Pinpoint the cell where the given text exists, returning its (x, y) midpoint coordinate. 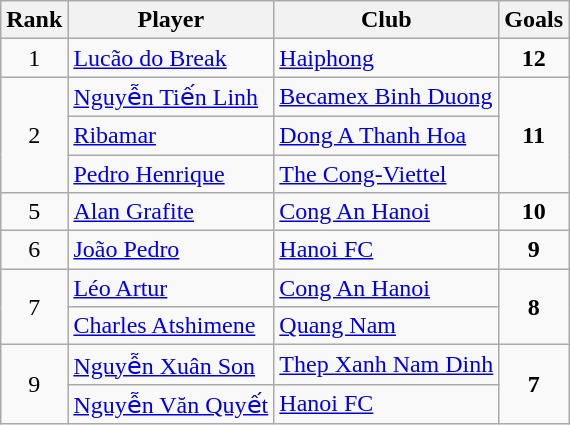
Léo Artur (171, 288)
10 (534, 212)
Thep Xanh Nam Dinh (386, 365)
Charles Atshimene (171, 326)
João Pedro (171, 250)
Alan Grafite (171, 212)
Nguyễn Xuân Son (171, 365)
12 (534, 58)
Player (171, 20)
Club (386, 20)
8 (534, 307)
Becamex Binh Duong (386, 97)
2 (34, 135)
6 (34, 250)
Dong A Thanh Hoa (386, 135)
Nguyễn Tiến Linh (171, 97)
Nguyễn Văn Quyết (171, 404)
Pedro Henrique (171, 173)
The Cong-Viettel (386, 173)
Haiphong (386, 58)
Goals (534, 20)
5 (34, 212)
Rank (34, 20)
Ribamar (171, 135)
Lucão do Break (171, 58)
1 (34, 58)
11 (534, 135)
Quang Nam (386, 326)
